Locate the cell with the specified text and output its (X, Y) center coordinate. 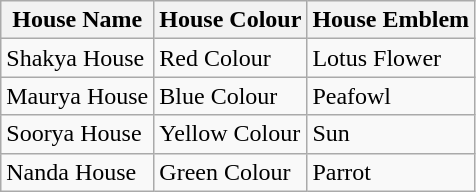
Maurya House (78, 96)
Nanda House (78, 172)
House Colour (230, 20)
House Name (78, 20)
Parrot (391, 172)
House Emblem (391, 20)
Green Colour (230, 172)
Blue Colour (230, 96)
Soorya House (78, 134)
Lotus Flower (391, 58)
Yellow Colour (230, 134)
Shakya House (78, 58)
Red Colour (230, 58)
Sun (391, 134)
Peafowl (391, 96)
